Determine the (x, y) coordinate at the center of the cell enclosing the given text.  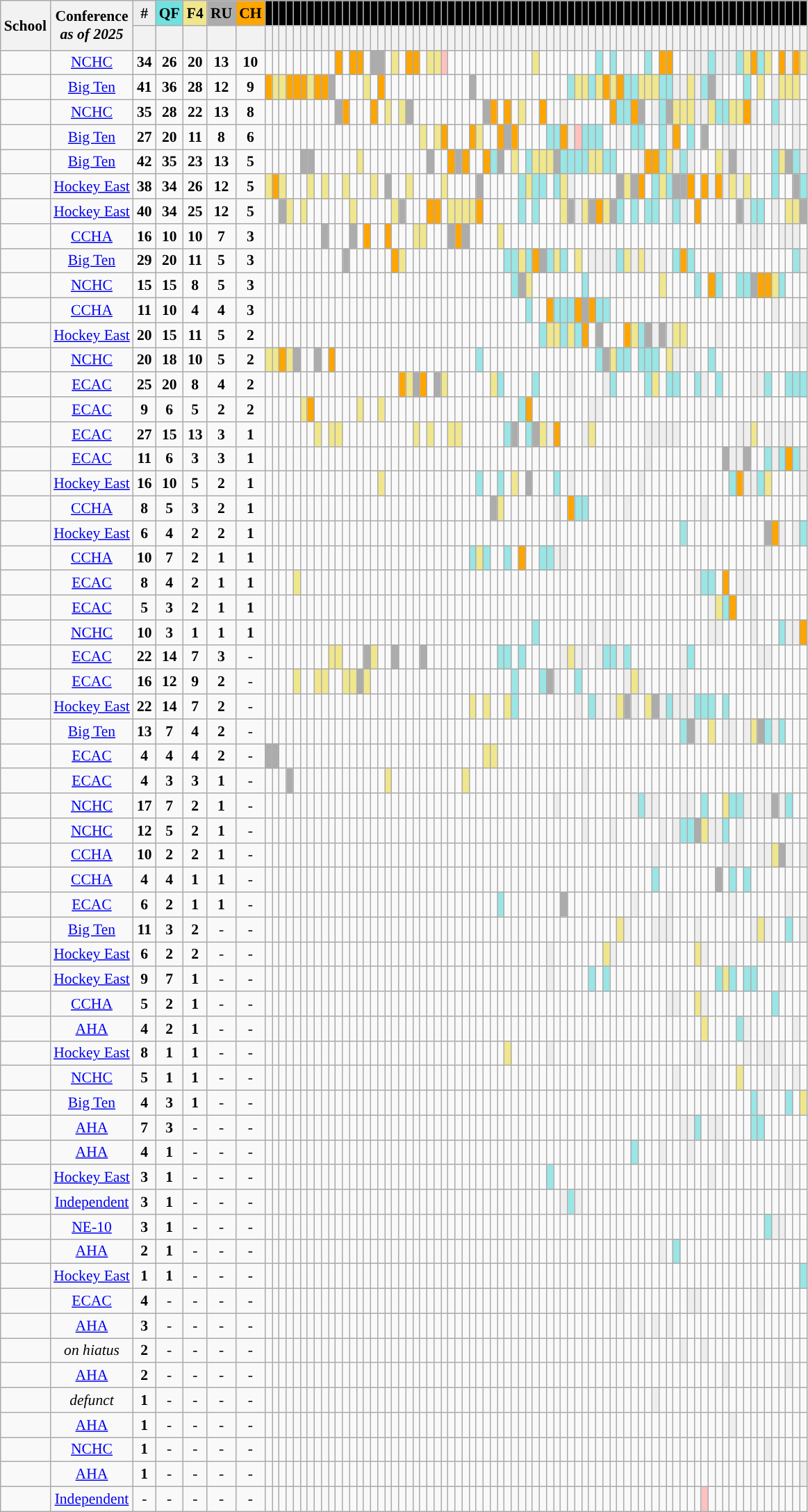
QF (170, 13)
on hiatus (92, 1351)
40 (145, 211)
38 (145, 187)
36 (170, 88)
CH (250, 13)
17 (145, 806)
School (25, 25)
F4 (195, 13)
RU (221, 13)
NE-10 (92, 1227)
Conferenceas of 2025 (92, 25)
42 (145, 162)
41 (145, 88)
defunct (92, 1400)
29 (145, 261)
# (145, 13)
23 (195, 162)
18 (170, 360)
